Output the [x, y] coordinate of the center of the cell containing the given text.  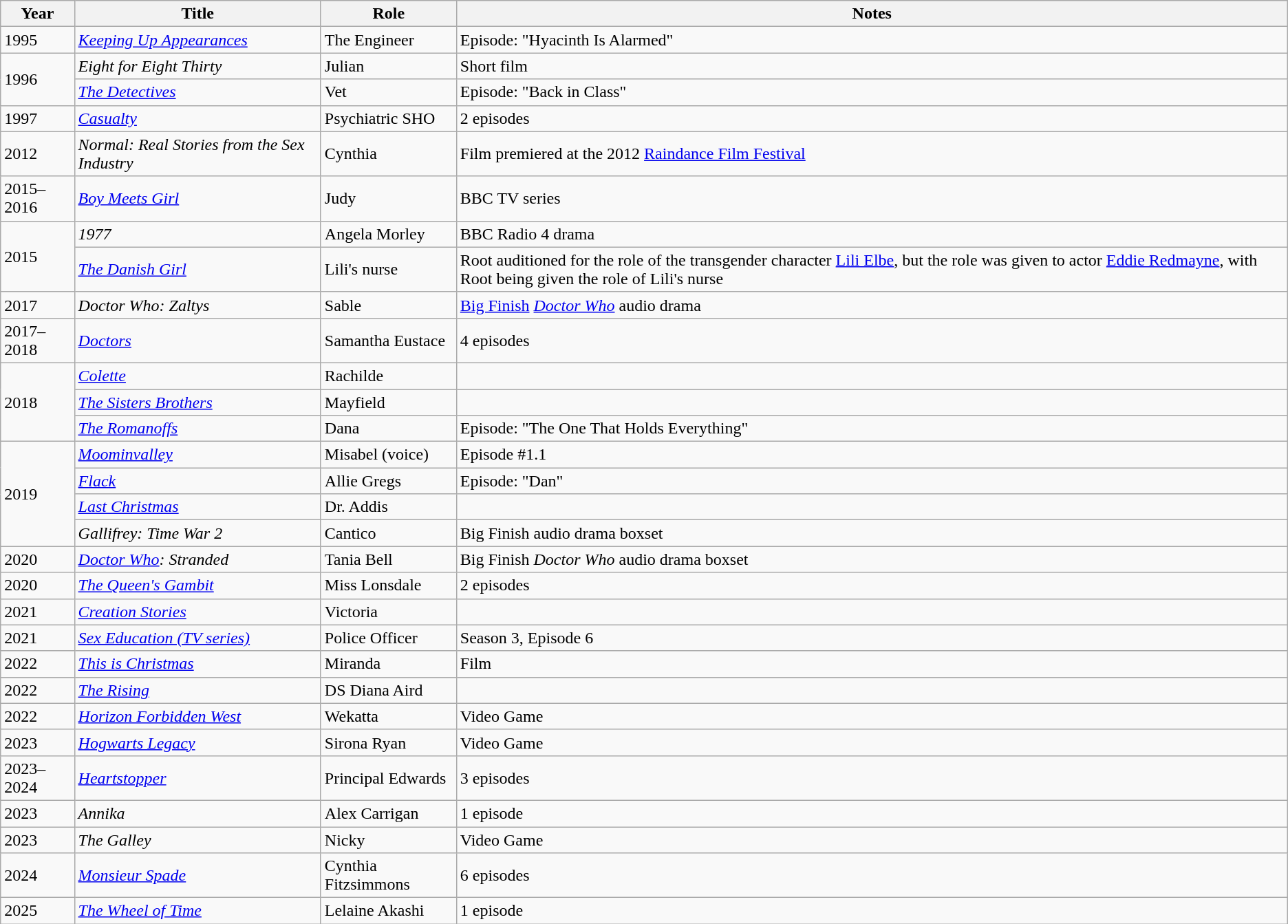
Cantico [388, 533]
Big Finish audio drama boxset [872, 533]
Nicky [388, 840]
1977 [197, 234]
2025 [37, 911]
Big Finish Doctor Who audio drama [872, 305]
Lili's nurse [388, 270]
Episode #1.1 [872, 455]
Rachilde [388, 376]
Miranda [388, 664]
The Queen's Gambit [197, 585]
Psychiatric SHO [388, 118]
Film [872, 664]
2017 [37, 305]
Cynthia Fitzsimmons [388, 875]
Alex Carrigan [388, 813]
Tania Bell [388, 559]
Doctor Who: Zaltys [197, 305]
Wekatta [388, 716]
2018 [37, 402]
1997 [37, 118]
The Wheel of Time [197, 911]
Judy [388, 198]
Notes [872, 14]
Flack [197, 481]
Casualty [197, 118]
Vet [388, 92]
2019 [37, 494]
Year [37, 14]
2015–2016 [37, 198]
2012 [37, 154]
Sirona Ryan [388, 742]
2015 [37, 256]
2017–2018 [37, 340]
Lelaine Akashi [388, 911]
Samantha Eustace [388, 340]
BBC Radio 4 drama [872, 234]
Eight for Eight Thirty [197, 66]
Annika [197, 813]
The Sisters Brothers [197, 402]
Julian [388, 66]
Police Officer [388, 638]
This is Christmas [197, 664]
Angela Morley [388, 234]
The Romanoffs [197, 429]
Episode: "The One That Holds Everything" [872, 429]
1995 [37, 40]
Keeping Up Appearances [197, 40]
Episode: "Dan" [872, 481]
Normal: Real Stories from the Sex Industry [197, 154]
Miss Lonsdale [388, 585]
Mayfield [388, 402]
6 episodes [872, 875]
The Engineer [388, 40]
Doctor Who: Stranded [197, 559]
Dr. Addis [388, 507]
2023–2024 [37, 777]
Last Christmas [197, 507]
Boy Meets Girl [197, 198]
Hogwarts Legacy [197, 742]
The Detectives [197, 92]
Heartstopper [197, 777]
1996 [37, 79]
Role [388, 14]
Victoria [388, 612]
DS Diana Aird [388, 690]
Short film [872, 66]
Dana [388, 429]
Creation Stories [197, 612]
Allie Gregs [388, 481]
Season 3, Episode 6 [872, 638]
Doctors [197, 340]
Episode: "Back in Class" [872, 92]
4 episodes [872, 340]
The Danish Girl [197, 270]
Episode: "Hyacinth Is Alarmed" [872, 40]
Title [197, 14]
Sable [388, 305]
Cynthia [388, 154]
The Galley [197, 840]
Horizon Forbidden West [197, 716]
The Rising [197, 690]
Colette [197, 376]
Moominvalley [197, 455]
Principal Edwards [388, 777]
Misabel (voice) [388, 455]
Monsieur Spade [197, 875]
2024 [37, 875]
Big Finish Doctor Who audio drama boxset [872, 559]
Sex Education (TV series) [197, 638]
3 episodes [872, 777]
Gallifrey: Time War 2 [197, 533]
Film premiered at the 2012 Raindance Film Festival [872, 154]
BBC TV series [872, 198]
